Return the (x, y) coordinate for the center point of the cell that contains the specified text.  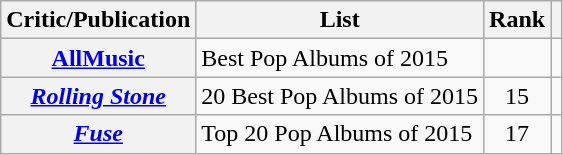
Best Pop Albums of 2015 (340, 58)
15 (518, 96)
20 Best Pop Albums of 2015 (340, 96)
List (340, 20)
Top 20 Pop Albums of 2015 (340, 134)
Fuse (98, 134)
Critic/Publication (98, 20)
17 (518, 134)
Rank (518, 20)
AllMusic (98, 58)
Rolling Stone (98, 96)
